Return the [x, y] coordinate for the center point of the cell that contains the specified text.  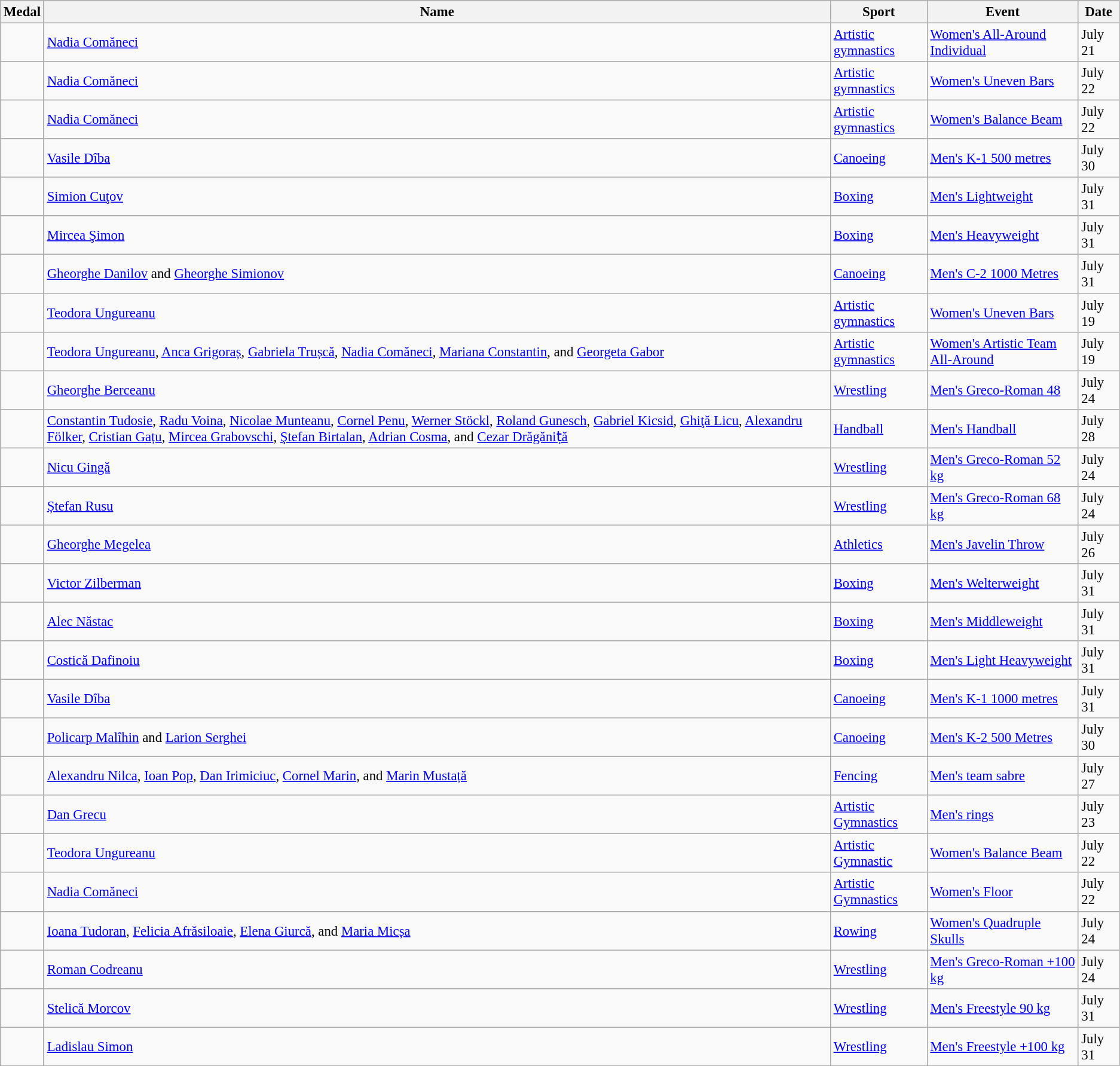
Men's Freestyle +100 kg [1003, 1046]
July 23 [1098, 814]
Men's Middleweight [1003, 622]
Men's K-1 1000 metres [1003, 700]
Men's Greco-Roman 68 kg [1003, 506]
Men's Javelin Throw [1003, 544]
Men's K-1 500 metres [1003, 158]
Date [1098, 12]
Gheorghe Megelea [437, 544]
Rowing [879, 930]
Men's team sabre [1003, 776]
Men's Light Heavyweight [1003, 660]
Men's Greco-Roman 52 kg [1003, 468]
Men's Freestyle 90 kg [1003, 1008]
Nicu Gingă [437, 468]
July 28 [1098, 428]
Costică Dafinoiu [437, 660]
Alexandru Nilca, Ioan Pop, Dan Irimiciuc, Cornel Marin, and Marin Mustață [437, 776]
Alec Năstac [437, 622]
Men's Heavyweight [1003, 236]
Men's Lightweight [1003, 197]
Dan Grecu [437, 814]
Women's Quadruple Skulls [1003, 930]
July 26 [1098, 544]
Stelică Morcov [437, 1008]
Mircea Şimon [437, 236]
Sport [879, 12]
Name [437, 12]
Men's Welterweight [1003, 584]
Men's Greco-Roman +100 kg [1003, 970]
Women's Floor [1003, 892]
July 27 [1098, 776]
Men's C-2 1000 Metres [1003, 274]
Simion Cuţov [437, 197]
Roman Codreanu [437, 970]
Ioana Tudoran, Felicia Afrăsiloaie, Elena Giurcă, and Maria Micșa [437, 930]
Artistic Gymnastic [879, 854]
Event [1003, 12]
Medal [23, 12]
Gheorghe Berceanu [437, 390]
Men's Handball [1003, 428]
Policarp Malîhin and Larion Serghei [437, 738]
Handball [879, 428]
July 21 [1098, 43]
Men's K-2 500 Metres [1003, 738]
Ștefan Rusu [437, 506]
Athletics [879, 544]
Gheorghe Danilov and Gheorghe Simionov [437, 274]
Men's Greco-Roman 48 [1003, 390]
Victor Zilberman [437, 584]
Women's All-Around Individual [1003, 43]
Men's rings [1003, 814]
Teodora Ungureanu, Anca Grigoraș, Gabriela Trușcă, Nadia Comăneci, Mariana Constantin, and Georgeta Gabor [437, 352]
Ladislau Simon [437, 1046]
Fencing [879, 776]
Women's Artistic Team All-Around [1003, 352]
